Determine the [x, y] coordinate at the center of the cell enclosing the given text.  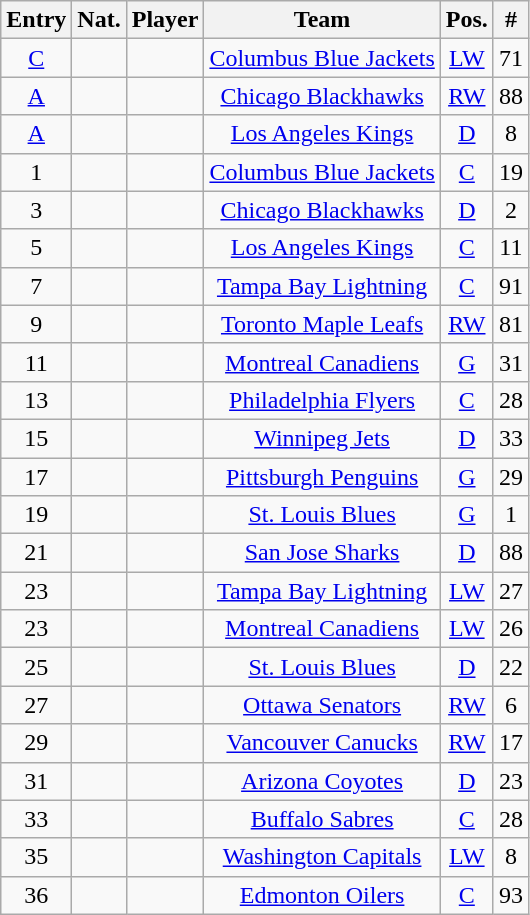
Washington Capitals [322, 857]
36 [36, 895]
9 [36, 324]
21 [36, 553]
Pittsburgh Penguins [322, 477]
San Jose Sharks [322, 553]
Buffalo Sabres [322, 819]
# [510, 20]
Vancouver Canucks [322, 743]
Arizona Coyotes [322, 781]
Winnipeg Jets [322, 438]
15 [36, 438]
22 [510, 667]
Entry [36, 20]
5 [36, 248]
Pos. [466, 20]
Player [165, 20]
81 [510, 324]
2 [510, 210]
71 [510, 58]
7 [36, 286]
93 [510, 895]
35 [36, 857]
Edmonton Oilers [322, 895]
Nat. [99, 20]
3 [36, 210]
Team [322, 20]
6 [510, 705]
25 [36, 667]
Philadelphia Flyers [322, 400]
91 [510, 286]
Ottawa Senators [322, 705]
13 [36, 400]
Toronto Maple Leafs [322, 324]
26 [510, 629]
